For the text-containing cell, return its midpoint in [X, Y] coordinate format. 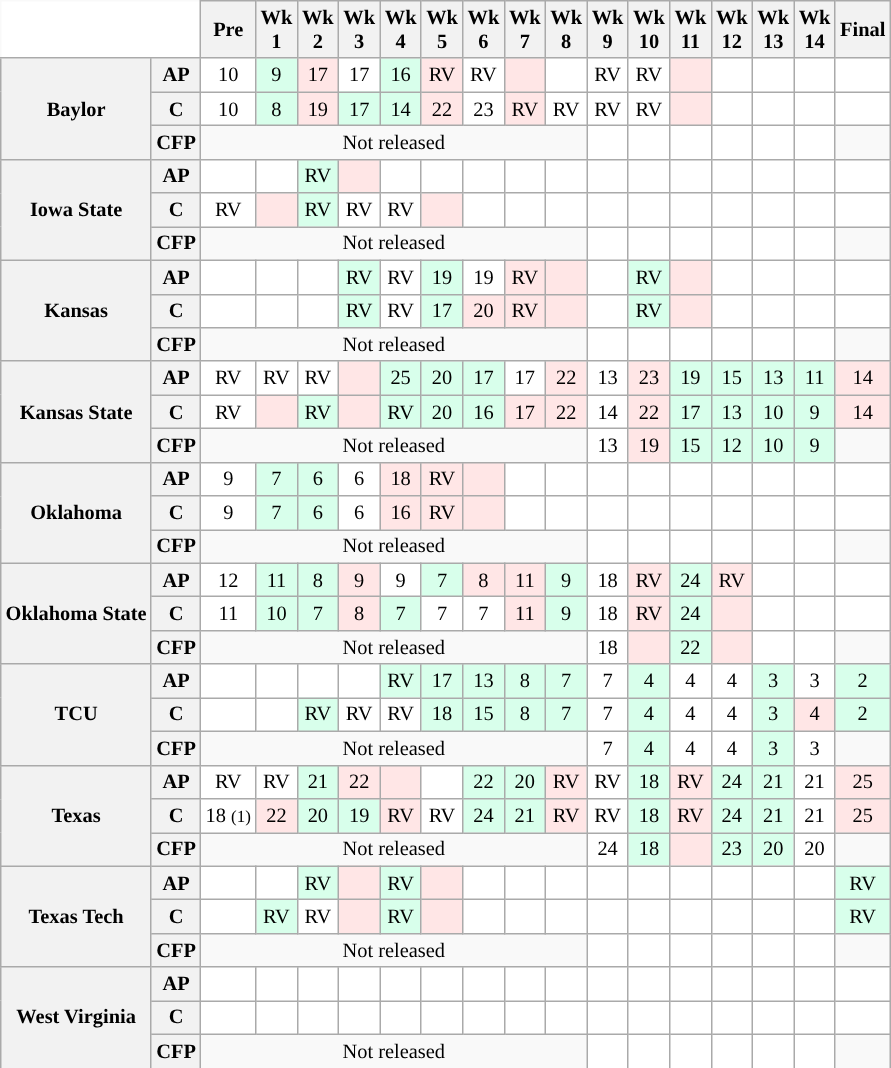
Pre [228, 29]
Wk10 [648, 29]
West Virginia [76, 1018]
Texas [76, 816]
Wk7 [524, 29]
18 (1) [228, 815]
Wk14 [814, 29]
Wk12 [732, 29]
Wk13 [772, 29]
Wk6 [484, 29]
Wk4 [400, 29]
Wk1 [276, 29]
TCU [76, 714]
Wk8 [566, 29]
Texas Tech [76, 916]
Final [862, 29]
Wk5 [442, 29]
Kansas [76, 310]
Wk9 [608, 29]
Oklahoma [76, 512]
Kansas State [76, 412]
Wk11 [690, 29]
Wk3 [360, 29]
Iowa State [76, 210]
Oklahoma State [76, 614]
Baylor [76, 108]
Wk2 [318, 29]
